Identify which cell holds the provided text, then report its [x, y] central coordinate. 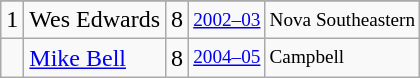
Campbell [342, 58]
Nova Southeastern [342, 20]
2004–05 [227, 58]
2002–03 [227, 20]
1 [12, 20]
Wes Edwards [95, 20]
Mike Bell [95, 58]
